Return [X, Y] of the center of cell containing provided text 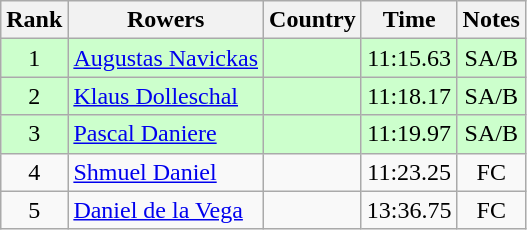
1 [34, 58]
Augustas Navickas [166, 58]
Klaus Dolleschal [166, 96]
Rowers [166, 20]
Country [313, 20]
Pascal Daniere [166, 134]
11:15.63 [409, 58]
2 [34, 96]
Rank [34, 20]
11:19.97 [409, 134]
13:36.75 [409, 210]
11:18.17 [409, 96]
Notes [491, 20]
3 [34, 134]
Daniel de la Vega [166, 210]
11:23.25 [409, 172]
Time [409, 20]
Shmuel Daniel [166, 172]
4 [34, 172]
5 [34, 210]
